Return the (x, y) coordinate for the center point of the cell that contains the specified text.  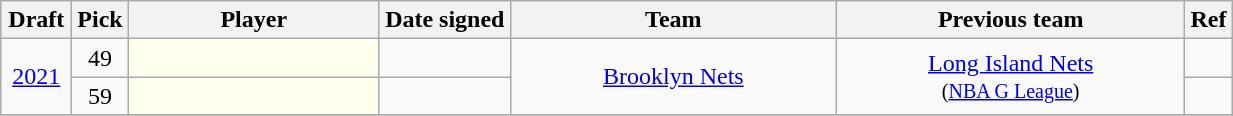
Date signed (444, 20)
Long Island Nets(NBA G League) (1010, 77)
49 (100, 58)
Ref (1208, 20)
Player (254, 20)
Brooklyn Nets (673, 77)
Team (673, 20)
Previous team (1010, 20)
Pick (100, 20)
59 (100, 96)
Draft (36, 20)
2021 (36, 77)
